Capture the cell that displays the provided text and extract its [X, Y] central coordinate. 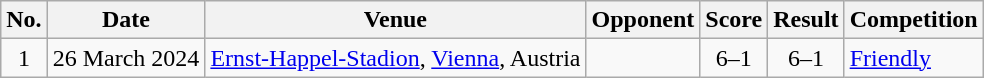
1 [24, 58]
Friendly [914, 58]
No. [24, 20]
Result [806, 20]
Venue [396, 20]
Opponent [643, 20]
Score [734, 20]
Date [126, 20]
Ernst-Happel-Stadion, Vienna, Austria [396, 58]
Competition [914, 20]
26 March 2024 [126, 58]
